Scan for the cell matching the given text and deliver its [x, y] coordinate at center. 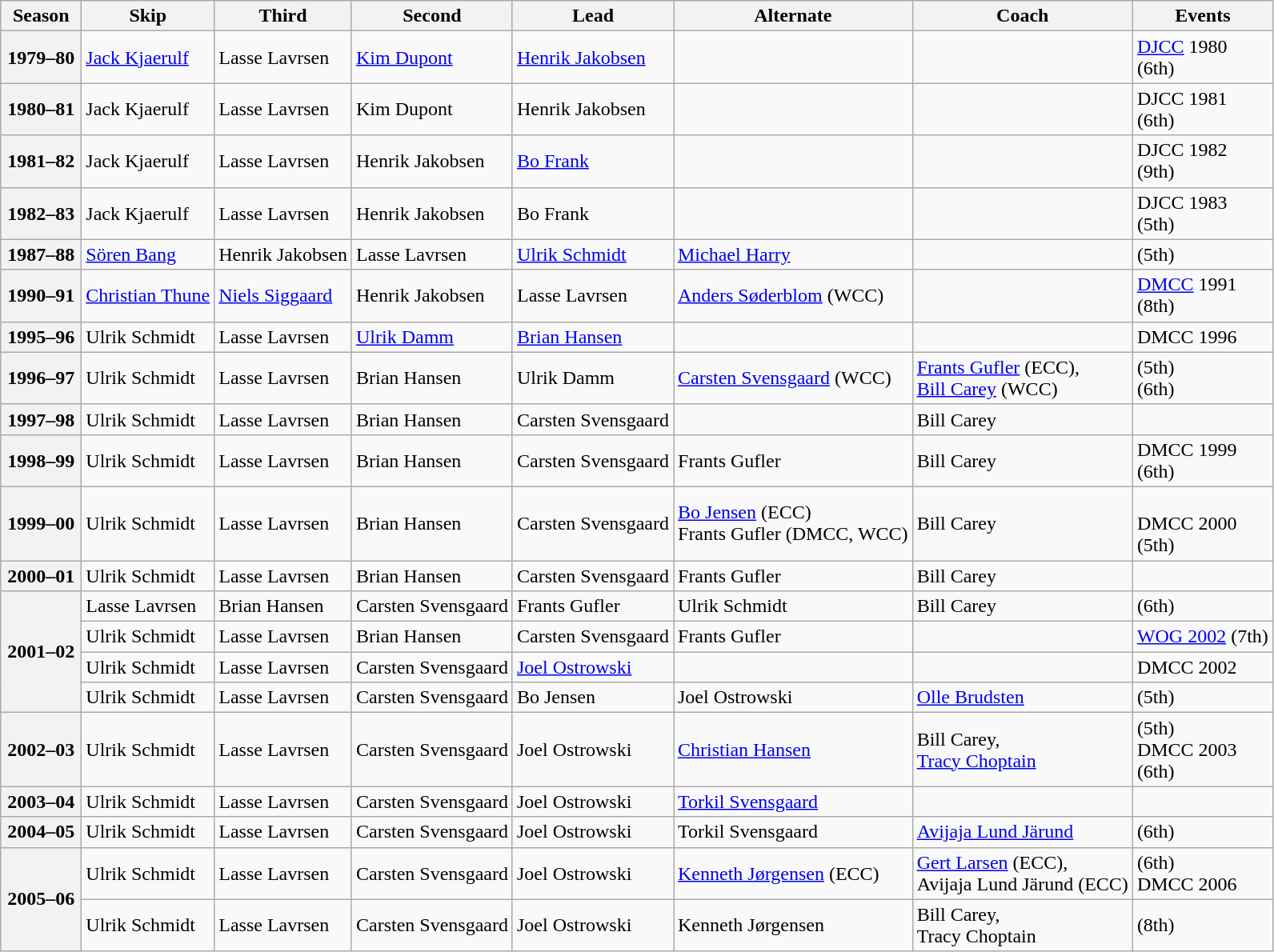
2001–02 [42, 652]
Sören Bang [148, 254]
Season [42, 16]
DMCC 1996 [1202, 337]
Avijaja Lund Järund [1023, 832]
DJCC 1982 (9th) [1202, 162]
Frants Gufler (ECC),Bill Carey (WCC) [1023, 378]
Bo Jensen (ECC)Frants Gufler (DMCC, WCC) [794, 523]
1996–97 [42, 378]
Coach [1023, 16]
1997–98 [42, 419]
Skip [148, 16]
(8th) [1202, 925]
Gert Larsen (ECC),Avijaja Lund Järund (ECC) [1023, 874]
Alternate [794, 16]
(6th)DMCC 2006 [1202, 874]
Third [283, 16]
Christian Thune [148, 296]
1981–82 [42, 162]
1979–80 [42, 58]
DMCC 1991 (8th) [1202, 296]
DJCC 1980 (6th) [1202, 58]
DMCC 2002 [1202, 667]
Kenneth Jørgensen (ECC) [794, 874]
DMCC 2000 (5th) [1202, 523]
Christian Hansen [794, 750]
DJCC 1983 (5th) [1202, 213]
1980–81 [42, 109]
(5th) (6th) [1202, 378]
Michael Harry [794, 254]
1990–91 [42, 296]
Bo Jensen [592, 698]
Carsten Svensgaard (WCC) [794, 378]
Lead [592, 16]
Kenneth Jørgensen [794, 925]
Olle Brudsten [1023, 698]
1987–88 [42, 254]
1999–00 [42, 523]
Anders Søderblom (WCC) [794, 296]
2002–03 [42, 750]
1982–83 [42, 213]
2003–04 [42, 802]
2000–01 [42, 575]
DJCC 1981 (6th) [1202, 109]
2004–05 [42, 832]
Second [432, 16]
Events [1202, 16]
Niels Siggaard [283, 296]
2005–06 [42, 899]
(5th)DMCC 2003 (6th) [1202, 750]
DMCC 1999 (6th) [1202, 461]
1995–96 [42, 337]
WOG 2002 (7th) [1202, 637]
1998–99 [42, 461]
